Output the [x, y] coordinate of the center of the cell containing the given text.  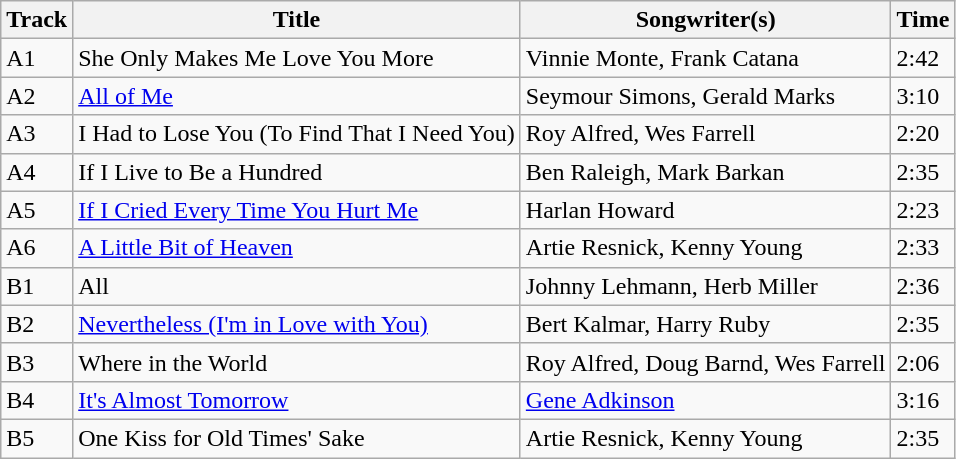
A6 [37, 248]
Gene Adkinson [706, 400]
I Had to Lose You (To Find That I Need You) [297, 134]
Seymour Simons, Gerald Marks [706, 96]
Ben Raleigh, Mark Barkan [706, 172]
Bert Kalmar, Harry Ruby [706, 324]
3:10 [923, 96]
Harlan Howard [706, 210]
One Kiss for Old Times' Sake [297, 438]
It's Almost Tomorrow [297, 400]
A2 [37, 96]
A1 [37, 58]
If I Live to Be a Hundred [297, 172]
All of Me [297, 96]
Track [37, 20]
Johnny Lehmann, Herb Miller [706, 286]
Title [297, 20]
Songwriter(s) [706, 20]
Where in the World [297, 362]
B2 [37, 324]
2:42 [923, 58]
2:23 [923, 210]
Roy Alfred, Doug Barnd, Wes Farrell [706, 362]
A Little Bit of Heaven [297, 248]
Roy Alfred, Wes Farrell [706, 134]
She Only Makes Me Love You More [297, 58]
B1 [37, 286]
A4 [37, 172]
2:36 [923, 286]
A3 [37, 134]
B5 [37, 438]
Vinnie Monte, Frank Catana [706, 58]
2:20 [923, 134]
Nevertheless (I'm in Love with You) [297, 324]
3:16 [923, 400]
If I Cried Every Time You Hurt Me [297, 210]
Time [923, 20]
2:33 [923, 248]
All [297, 286]
B4 [37, 400]
2:06 [923, 362]
A5 [37, 210]
B3 [37, 362]
